Scan for the cell matching the given text and deliver its (X, Y) coordinate at center. 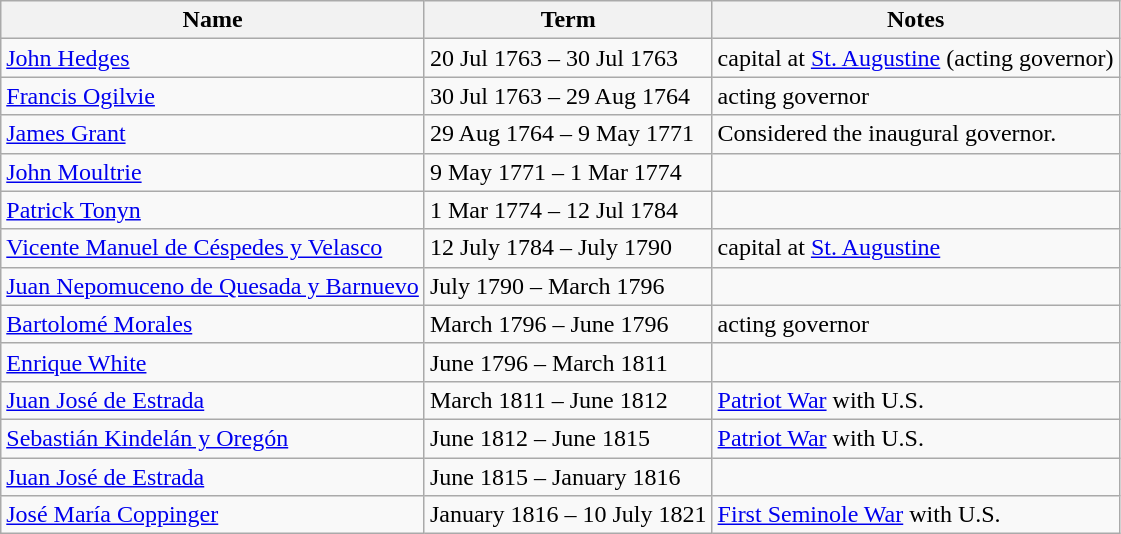
Term (568, 20)
June 1796 – March 1811 (568, 362)
capital at St. Augustine (acting governor) (916, 58)
9 May 1771 – 1 Mar 1774 (568, 172)
José María Coppinger (213, 515)
29 Aug 1764 – 9 May 1771 (568, 134)
Juan Nepomuceno de Quesada y Barnuevo (213, 286)
capital at St. Augustine (916, 248)
Sebastián Kindelán y Oregón (213, 438)
12 July 1784 – July 1790 (568, 248)
Vicente Manuel de Céspedes y Velasco (213, 248)
20 Jul 1763 – 30 Jul 1763 (568, 58)
January 1816 – 10 July 1821 (568, 515)
John Hedges (213, 58)
Notes (916, 20)
Considered the inaugural governor. (916, 134)
June 1815 – January 1816 (568, 477)
Bartolomé Morales (213, 324)
Francis Ogilvie (213, 96)
John Moultrie (213, 172)
Enrique White (213, 362)
June 1812 – June 1815 (568, 438)
James Grant (213, 134)
March 1811 – June 1812 (568, 400)
July 1790 – March 1796 (568, 286)
Name (213, 20)
March 1796 – June 1796 (568, 324)
1 Mar 1774 – 12 Jul 1784 (568, 210)
Patrick Tonyn (213, 210)
First Seminole War with U.S. (916, 515)
30 Jul 1763 – 29 Aug 1764 (568, 96)
